Determine the [x, y] coordinate at the center of the cell enclosing the given text.  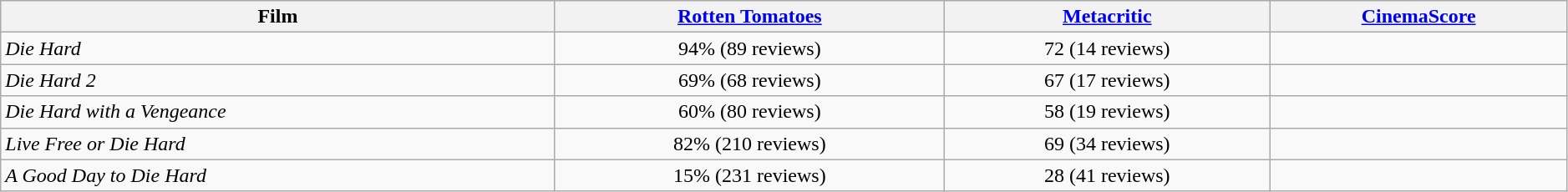
A Good Day to Die Hard [277, 175]
28 (41 reviews) [1108, 175]
Die Hard [277, 48]
72 (14 reviews) [1108, 48]
Die Hard 2 [277, 80]
58 (19 reviews) [1108, 112]
15% (231 reviews) [749, 175]
69 (34 reviews) [1108, 144]
Rotten Tomatoes [749, 17]
82% (210 reviews) [749, 144]
69% (68 reviews) [749, 80]
Metacritic [1108, 17]
67 (17 reviews) [1108, 80]
Film [277, 17]
Die Hard with a Vengeance [277, 112]
60% (80 reviews) [749, 112]
CinemaScore [1418, 17]
94% (89 reviews) [749, 48]
Live Free or Die Hard [277, 144]
